Locate the cell with the specified text and output its (x, y) center coordinate. 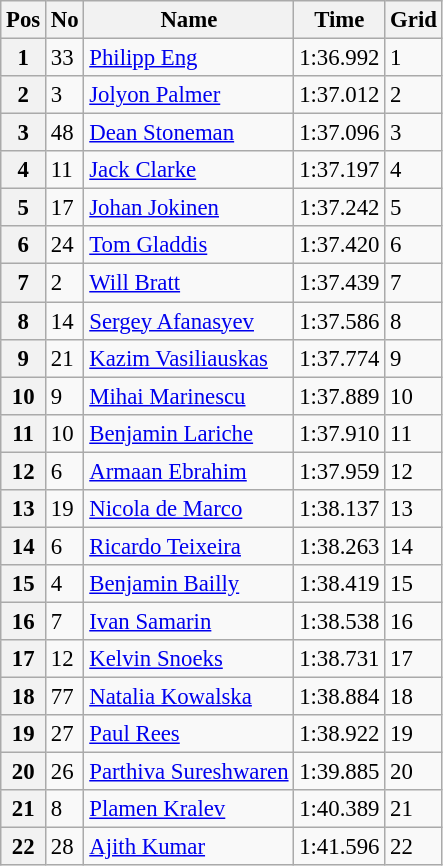
1:38.538 (340, 621)
48 (65, 133)
1:36.992 (340, 58)
24 (65, 245)
1:37.959 (340, 471)
Johan Jokinen (189, 208)
33 (65, 58)
Paul Rees (189, 734)
Natalia Kowalska (189, 697)
1:37.096 (340, 133)
1:38.884 (340, 697)
1:38.922 (340, 734)
Mihai Marinescu (189, 396)
1:37.420 (340, 245)
1:37.439 (340, 283)
1:37.242 (340, 208)
1:37.774 (340, 358)
Jolyon Palmer (189, 95)
Will Bratt (189, 283)
Ajith Kumar (189, 847)
1:40.389 (340, 809)
Time (340, 20)
No (65, 20)
27 (65, 734)
1:37.889 (340, 396)
Grid (414, 20)
Tom Gladdis (189, 245)
77 (65, 697)
Jack Clarke (189, 170)
1:39.885 (340, 772)
26 (65, 772)
Ivan Samarin (189, 621)
Kelvin Snoeks (189, 659)
1:41.596 (340, 847)
Armaan Ebrahim (189, 471)
Name (189, 20)
1:37.197 (340, 170)
Philipp Eng (189, 58)
Sergey Afanasyev (189, 321)
1:38.419 (340, 584)
1:37.910 (340, 433)
Benjamin Bailly (189, 584)
Parthiva Sureshwaren (189, 772)
1:38.263 (340, 546)
Pos (24, 20)
Nicola de Marco (189, 509)
Benjamin Lariche (189, 433)
1:37.012 (340, 95)
Dean Stoneman (189, 133)
Ricardo Teixeira (189, 546)
28 (65, 847)
1:38.137 (340, 509)
Plamen Kralev (189, 809)
1:38.731 (340, 659)
1:37.586 (340, 321)
Kazim Vasiliauskas (189, 358)
